Locate the cell with the specified text and output its [X, Y] center coordinate. 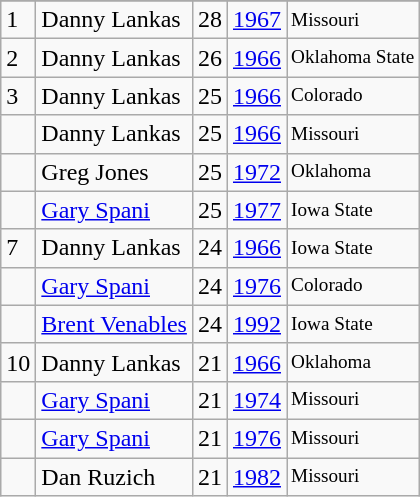
1972 [256, 172]
1967 [256, 20]
Oklahoma State [353, 58]
1982 [256, 477]
28 [210, 20]
1992 [256, 324]
Greg Jones [114, 172]
1977 [256, 210]
3 [18, 96]
26 [210, 58]
1974 [256, 400]
7 [18, 248]
2 [18, 58]
10 [18, 362]
Dan Ruzich [114, 477]
Brent Venables [114, 324]
1 [18, 20]
